Identify which cell holds the provided text, then report its (X, Y) central coordinate. 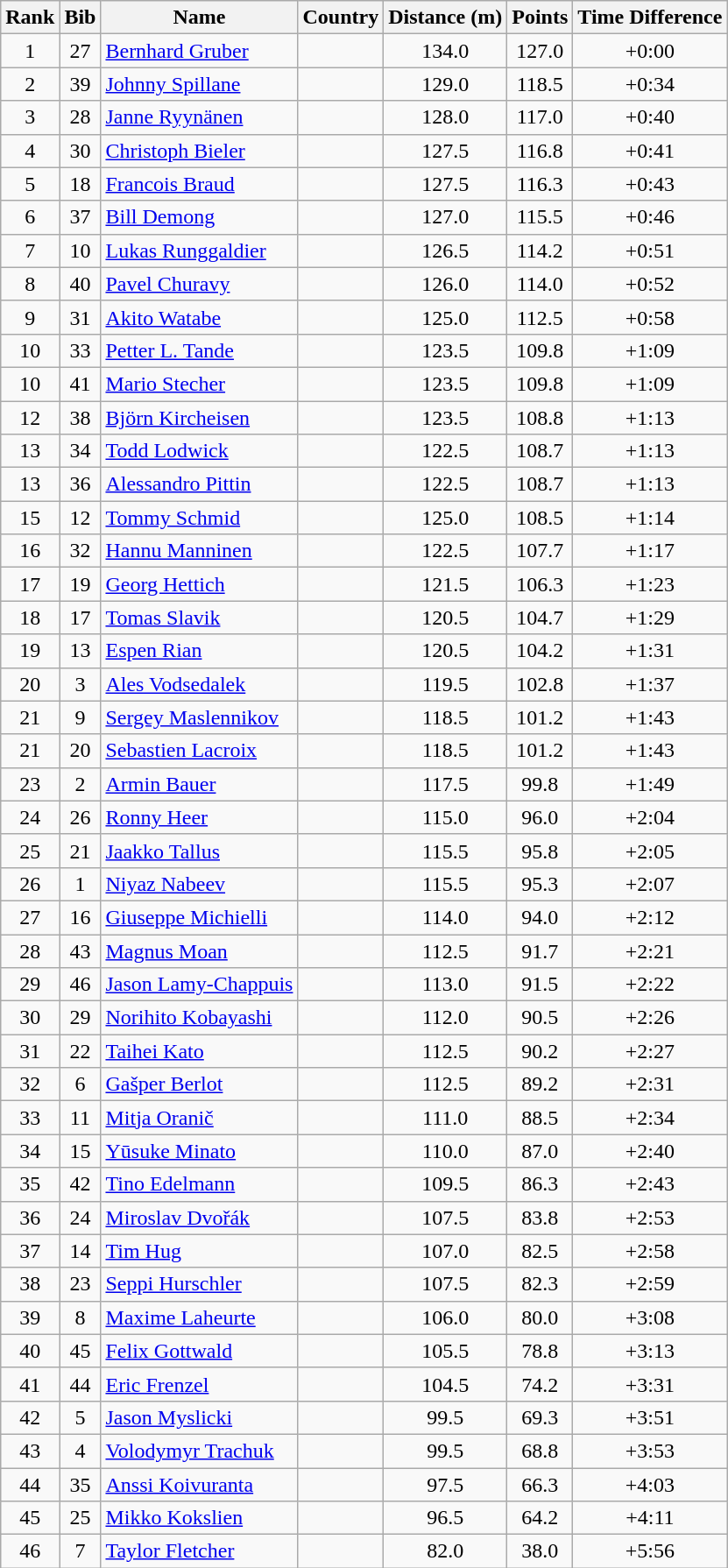
Tino Edelmann (200, 1184)
Pavel Churavy (200, 284)
Name (200, 18)
+1:17 (650, 551)
106.0 (445, 1317)
+2:59 (650, 1284)
91.7 (540, 950)
+2:12 (650, 917)
+0:58 (650, 317)
Niyaz Nabeev (200, 884)
87.0 (540, 1151)
Sergey Maslennikov (200, 717)
+2:53 (650, 1218)
88.5 (540, 1118)
90.5 (540, 1018)
111.0 (445, 1118)
Giuseppe Michielli (200, 917)
+3:51 (650, 1417)
83.8 (540, 1218)
Points (540, 18)
+2:40 (650, 1151)
Eric Frenzel (200, 1384)
+2:22 (650, 985)
Norihito Kobayashi (200, 1018)
14 (81, 1251)
Ronny Heer (200, 817)
Felix Gottwald (200, 1351)
134.0 (445, 51)
Seppi Hurschler (200, 1284)
129.0 (445, 84)
128.0 (445, 117)
64.2 (540, 1518)
Distance (m) (445, 18)
Francois Braud (200, 184)
Petter L. Tande (200, 350)
105.5 (445, 1351)
+2:07 (650, 884)
89.2 (540, 1084)
+1:29 (650, 618)
108.8 (540, 418)
Miroslav Dvořák (200, 1218)
107.0 (445, 1251)
Georg Hettich (200, 584)
112.0 (445, 1018)
116.3 (540, 184)
68.8 (540, 1451)
Mario Stecher (200, 384)
82.3 (540, 1284)
80.0 (540, 1317)
Björn Kircheisen (200, 418)
74.2 (540, 1384)
106.3 (540, 584)
117.0 (540, 117)
+3:13 (650, 1351)
+3:31 (650, 1384)
99.8 (540, 784)
82.5 (540, 1251)
Christoph Bieler (200, 151)
Sebastien Lacroix (200, 751)
90.2 (540, 1051)
Mitja Oranič (200, 1118)
Yūsuke Minato (200, 1151)
+3:08 (650, 1317)
Alessandro Pittin (200, 484)
38.0 (540, 1551)
82.0 (445, 1551)
Janne Ryynänen (200, 117)
11 (81, 1118)
121.5 (445, 584)
+2:26 (650, 1018)
Akito Watabe (200, 317)
Taihei Kato (200, 1051)
78.8 (540, 1351)
Espen Rian (200, 651)
+2:34 (650, 1118)
95.3 (540, 884)
Gašper Berlot (200, 1084)
+1:37 (650, 684)
+0:34 (650, 84)
Country (341, 18)
Jason Lamy-Chappuis (200, 985)
91.5 (540, 985)
96.5 (445, 1518)
Bernhard Gruber (200, 51)
119.5 (445, 684)
104.5 (445, 1384)
102.8 (540, 684)
+0:00 (650, 51)
108.5 (540, 518)
+0:40 (650, 117)
Tommy Schmid (200, 518)
66.3 (540, 1485)
+4:11 (650, 1518)
+0:43 (650, 184)
114.2 (540, 251)
+2:05 (650, 851)
Anssi Koivuranta (200, 1485)
126.0 (445, 284)
+2:58 (650, 1251)
Jaakko Tallus (200, 851)
+2:27 (650, 1051)
+0:46 (650, 217)
22 (81, 1051)
Tomas Slavik (200, 618)
115.0 (445, 817)
97.5 (445, 1485)
110.0 (445, 1151)
113.0 (445, 985)
104.7 (540, 618)
+2:04 (650, 817)
Mikko Kokslien (200, 1518)
Jason Myslicki (200, 1417)
Maxime Laheurte (200, 1317)
Armin Bauer (200, 784)
126.5 (445, 251)
86.3 (540, 1184)
95.8 (540, 851)
Taylor Fletcher (200, 1551)
+2:31 (650, 1084)
+2:21 (650, 950)
Tim Hug (200, 1251)
69.3 (540, 1417)
Rank (30, 18)
Ales Vodsedalek (200, 684)
Magnus Moan (200, 950)
+3:53 (650, 1451)
Bib (81, 18)
+4:03 (650, 1485)
Hannu Manninen (200, 551)
+1:23 (650, 584)
94.0 (540, 917)
107.7 (540, 551)
116.8 (540, 151)
Volodymyr Trachuk (200, 1451)
Johnny Spillane (200, 84)
+5:56 (650, 1551)
117.5 (445, 784)
+0:51 (650, 251)
104.2 (540, 651)
96.0 (540, 817)
+0:41 (650, 151)
Bill Demong (200, 217)
109.5 (445, 1184)
+1:49 (650, 784)
Todd Lodwick (200, 451)
+0:52 (650, 284)
Lukas Runggaldier (200, 251)
+1:14 (650, 518)
+1:31 (650, 651)
Time Difference (650, 18)
+2:43 (650, 1184)
